Determine the [X, Y] coordinate at the center of the cell enclosing the given text.  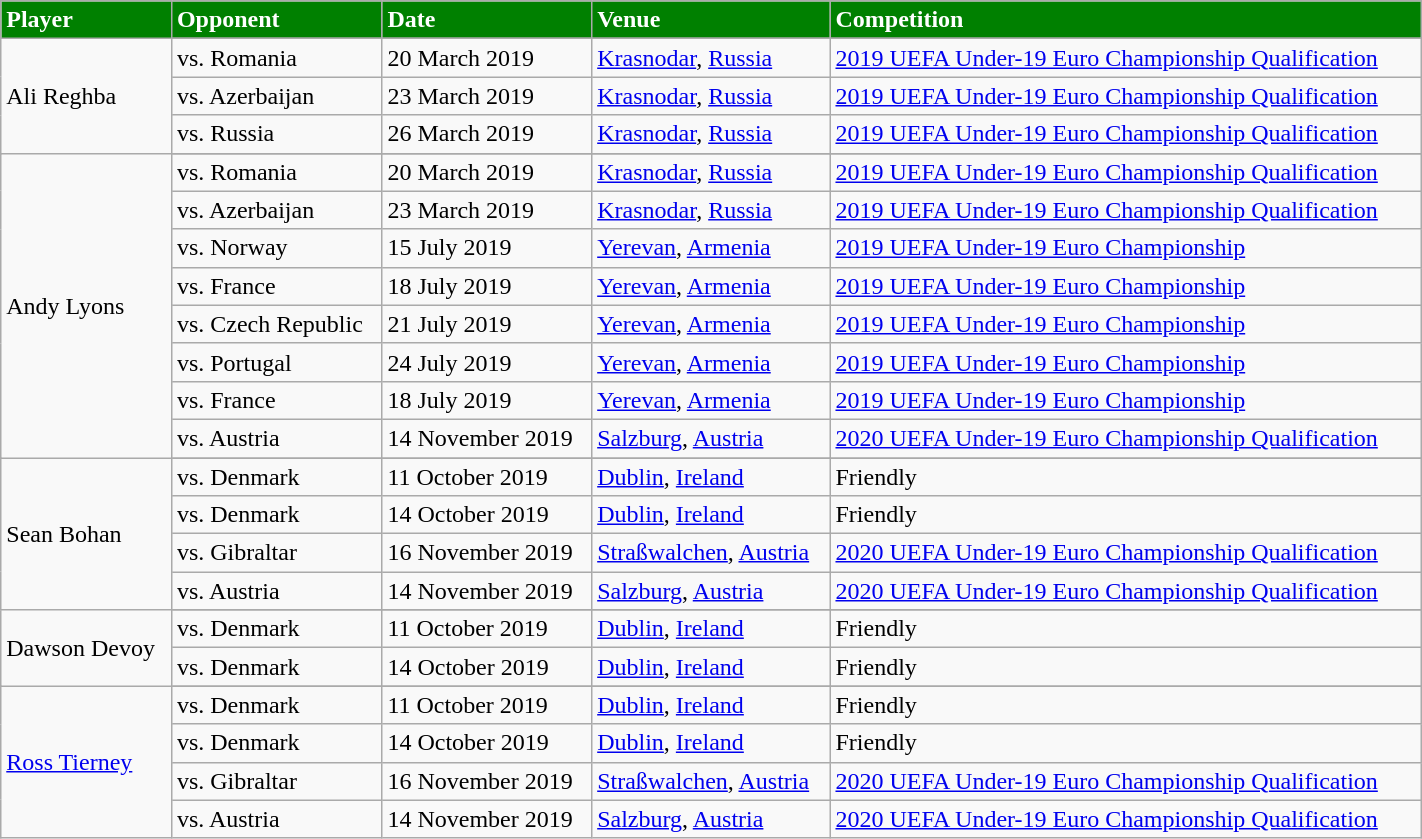
vs. Portugal [276, 362]
21 July 2019 [487, 324]
Sean Bohan [86, 534]
Player [86, 20]
Dawson Devoy [86, 648]
24 July 2019 [487, 362]
Ross Tierney [86, 762]
Venue [711, 20]
Andy Lyons [86, 305]
26 March 2019 [487, 134]
Date [487, 20]
Competition [1126, 20]
vs. Russia [276, 134]
Opponent [276, 20]
15 July 2019 [487, 248]
Ali Reghba [86, 96]
vs. Norway [276, 248]
vs. Czech Republic [276, 324]
